For the text-containing cell, return its midpoint in (x, y) coordinate format. 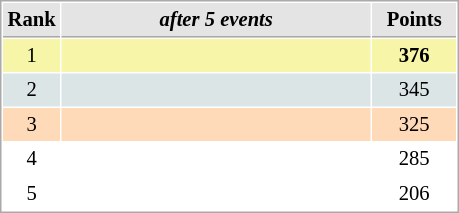
3 (32, 124)
Rank (32, 20)
285 (414, 158)
5 (32, 194)
4 (32, 158)
376 (414, 56)
Points (414, 20)
206 (414, 194)
1 (32, 56)
325 (414, 124)
345 (414, 90)
after 5 events (216, 20)
2 (32, 90)
